Identify which cell holds the provided text, then report its (x, y) central coordinate. 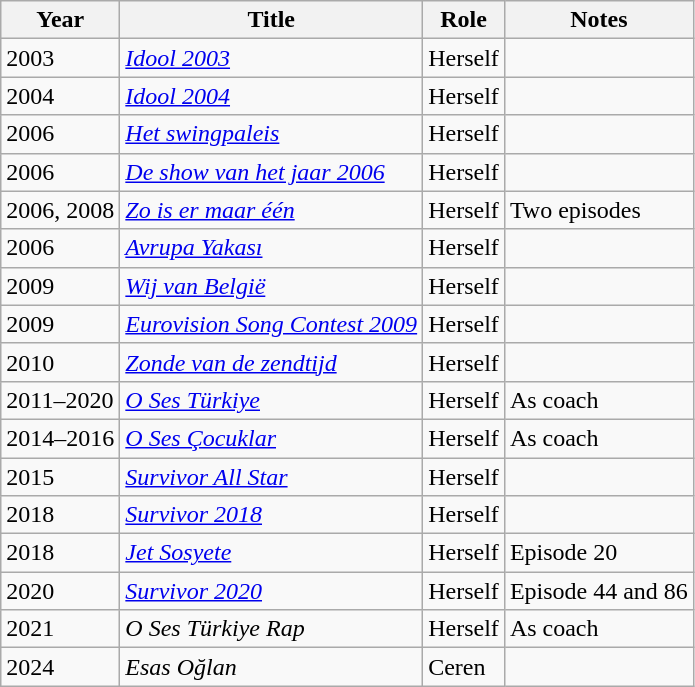
2021 (60, 629)
O Ses Türkiye Rap (272, 629)
Avrupa Yakası (272, 248)
2024 (60, 667)
Het swingpaleis (272, 134)
2006, 2008 (60, 210)
Zo is er maar één (272, 210)
2011–2020 (60, 400)
2004 (60, 96)
Eurovision Song Contest 2009 (272, 324)
De show van het jaar 2006 (272, 172)
Episode 20 (598, 553)
Two episodes (598, 210)
Idool 2003 (272, 58)
Role (464, 20)
2020 (60, 591)
2014–2016 (60, 438)
Episode 44 and 86 (598, 591)
Idool 2004 (272, 96)
2003 (60, 58)
Zonde van de zendtijd (272, 362)
2015 (60, 477)
Survivor All Star (272, 477)
2010 (60, 362)
Wij van België (272, 286)
Esas Oğlan (272, 667)
Title (272, 20)
O Ses Çocuklar (272, 438)
Survivor 2020 (272, 591)
Notes (598, 20)
Jet Sosyete (272, 553)
Ceren (464, 667)
Year (60, 20)
O Ses Türkiye (272, 400)
Survivor 2018 (272, 515)
